Provide the [x, y] coordinate of the cell's center where the given text is located.  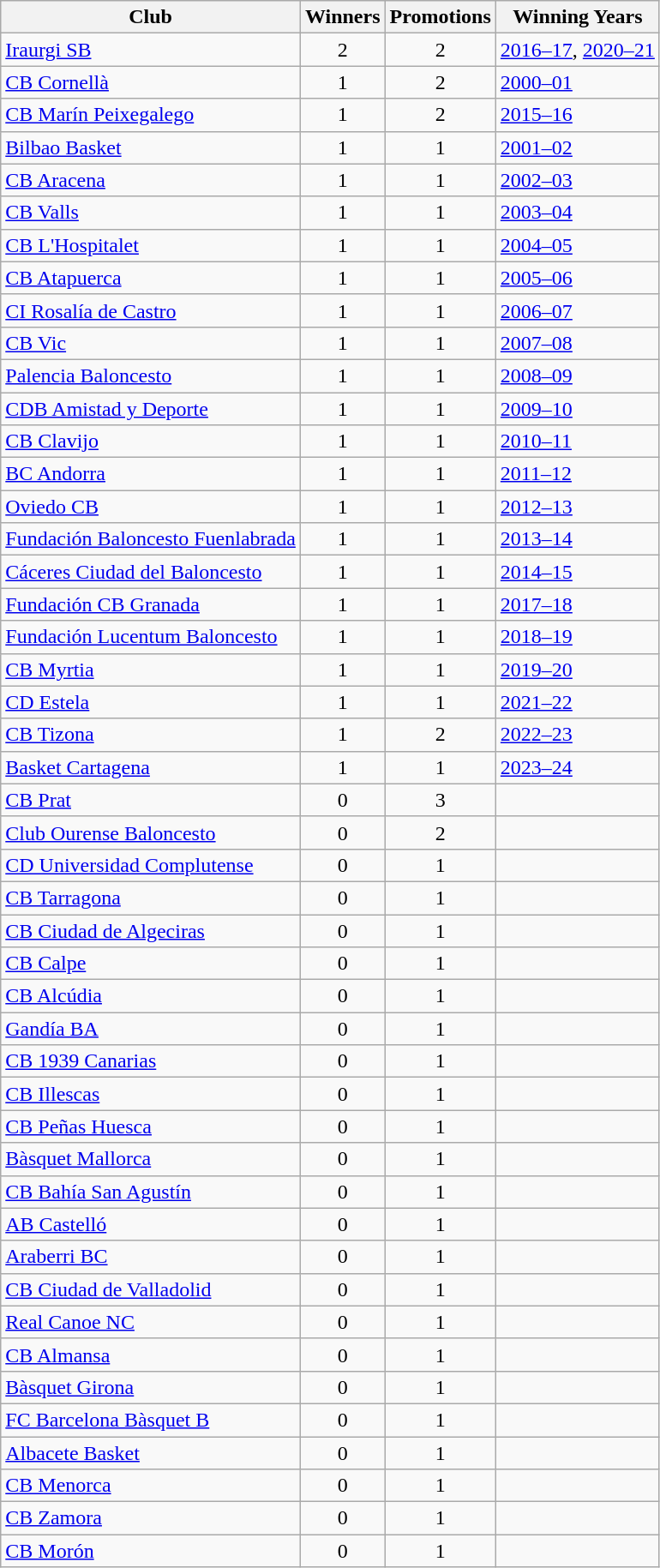
CB Tizona [151, 735]
2013–14 [578, 539]
Palencia Baloncesto [151, 375]
CB 1939 Canarias [151, 1061]
Promotions [441, 17]
2001–02 [578, 147]
Iraurgi SB [151, 50]
CB Peñas Huesca [151, 1126]
2012–13 [578, 507]
2021–22 [578, 702]
Basket Cartagena [151, 767]
2004–05 [578, 245]
2019–20 [578, 670]
CB Valls [151, 213]
CB L'Hospitalet [151, 245]
CB Almansa [151, 1355]
CB Ciudad de Valladolid [151, 1289]
CB Aracena [151, 180]
CB Zamora [151, 1518]
Winners [343, 17]
CB Morón [151, 1551]
2017–18 [578, 604]
2023–24 [578, 767]
CB Myrtia [151, 670]
CB Vic [151, 343]
Real Canoe NC [151, 1322]
Fundación Lucentum Baloncesto [151, 637]
2016–17, 2020–21 [578, 50]
Oviedo CB [151, 507]
2010–11 [578, 442]
2003–04 [578, 213]
CB Prat [151, 800]
CB Tarragona [151, 898]
2009–10 [578, 409]
CI Rosalía de Castro [151, 310]
3 [441, 800]
CB Menorca [151, 1486]
Fundación Baloncesto Fuenlabrada [151, 539]
Gandía BA [151, 1029]
CB Cornellà [151, 82]
Club [151, 17]
2000–01 [578, 82]
Bàsquet Girona [151, 1387]
Fundación CB Granada [151, 604]
2011–12 [578, 474]
Winning Years [578, 17]
AB Castelló [151, 1224]
2018–19 [578, 637]
Club Ourense Baloncesto [151, 832]
2006–07 [578, 310]
Bilbao Basket [151, 147]
Cáceres Ciudad del Baloncesto [151, 572]
CB Atapuerca [151, 278]
2022–23 [578, 735]
CB Marín Peixegalego [151, 115]
CB Calpe [151, 964]
Araberri BC [151, 1257]
CB Bahía San Agustín [151, 1192]
FC Barcelona Bàsquet B [151, 1420]
BC Andorra [151, 474]
CB Alcúdia [151, 996]
CD Universidad Complutense [151, 865]
2015–16 [578, 115]
CB Illescas [151, 1094]
2007–08 [578, 343]
2002–03 [578, 180]
Albacete Basket [151, 1453]
CB Ciudad de Algeciras [151, 930]
Bàsquet Mallorca [151, 1159]
2008–09 [578, 375]
2014–15 [578, 572]
CDB Amistad y Deporte [151, 409]
CB Clavijo [151, 442]
CD Estela [151, 702]
2005–06 [578, 278]
